Return (X, Y) of the center of cell containing provided text 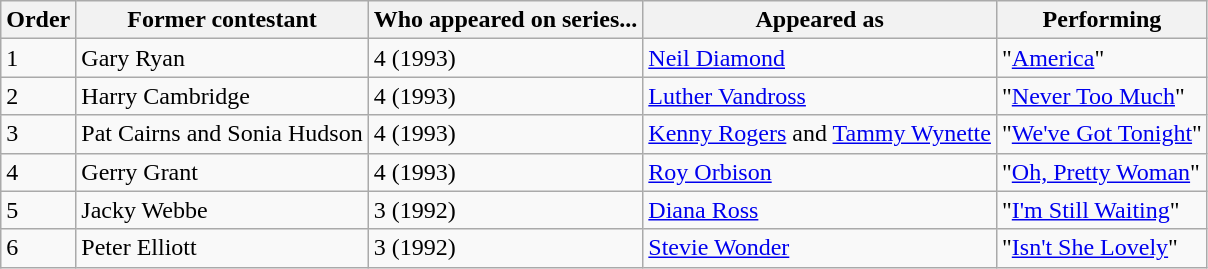
Gerry Grant (222, 172)
Stevie Wonder (820, 248)
Who appeared on series... (506, 20)
Harry Cambridge (222, 96)
"We've Got Tonight" (1102, 134)
2 (38, 96)
3 (38, 134)
Luther Vandross (820, 96)
Jacky Webbe (222, 210)
5 (38, 210)
Performing (1102, 20)
Neil Diamond (820, 58)
"Oh, Pretty Woman" (1102, 172)
6 (38, 248)
Former contestant (222, 20)
1 (38, 58)
Roy Orbison (820, 172)
"I'm Still Waiting" (1102, 210)
"Isn't She Lovely" (1102, 248)
Kenny Rogers and Tammy Wynette (820, 134)
Peter Elliott (222, 248)
Diana Ross (820, 210)
Gary Ryan (222, 58)
4 (38, 172)
Pat Cairns and Sonia Hudson (222, 134)
"America" (1102, 58)
"Never Too Much" (1102, 96)
Appeared as (820, 20)
Order (38, 20)
